Pinpoint the cell where the given text exists, returning its (x, y) midpoint coordinate. 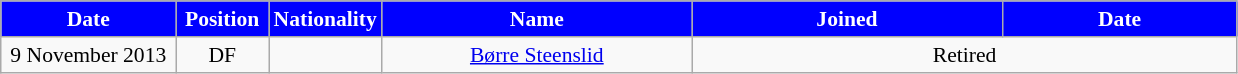
DF (222, 55)
Position (222, 19)
Joined (847, 19)
Børre Steenslid (537, 55)
9 November 2013 (88, 55)
Retired (964, 55)
Nationality (324, 19)
Name (537, 19)
